Search for the cell housing the specified text and yield its (X, Y) center coordinate. 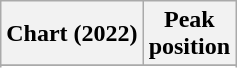
Chart (2022) (72, 34)
Peakposition (189, 34)
